Search for the cell housing the specified text and yield its [X, Y] center coordinate. 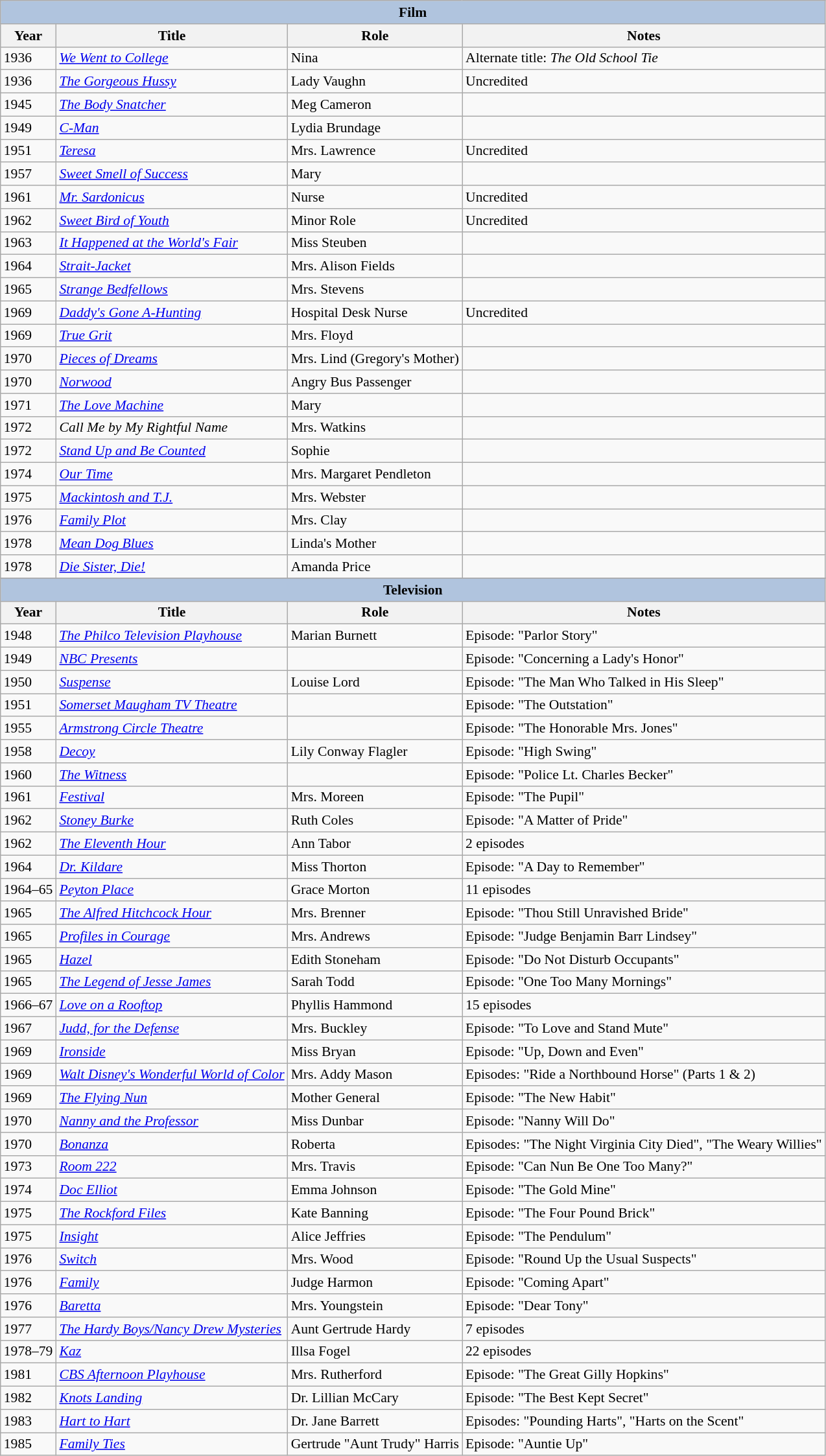
Episode: "A Matter of Pride" [644, 821]
Norwood [171, 382]
C-Man [171, 128]
Episode: "To Love and Stand Mute" [644, 1029]
Kaz [171, 1352]
Episode: "Police Lt. Charles Becker" [644, 775]
Hospital Desk Nurse [375, 312]
Episode: "Judge Benjamin Barr Lindsey" [644, 936]
Amanda Price [375, 567]
Episode: "The Honorable Mrs. Jones" [644, 729]
Family [171, 1283]
Episodes: "Ride a Northbound Horse" (Parts 1 & 2) [644, 1075]
Episodes: "Pounding Harts", "Harts on the Scent" [644, 1421]
Hart to Hart [171, 1421]
Miss Thorton [375, 867]
Doc Elliot [171, 1190]
Mrs. Addy Mason [375, 1075]
Episode: "Parlor Story" [644, 636]
Bonanza [171, 1144]
Baretta [171, 1306]
Miss Dunbar [375, 1121]
Episode: "The Man Who Talked in His Sleep" [644, 682]
Mother General [375, 1098]
Judge Harmon [375, 1283]
CBS Afternoon Playhouse [171, 1375]
Judd, for the Defense [171, 1029]
Mrs. Alison Fields [375, 266]
Strange Bedfellows [171, 290]
1950 [29, 682]
Die Sister, Die! [171, 567]
1973 [29, 1167]
The Philco Television Playhouse [171, 636]
The Rockford Files [171, 1214]
Stand Up and Be Counted [171, 451]
Ann Tabor [375, 844]
Illsa Fogel [375, 1352]
Miss Bryan [375, 1051]
Episode: "The New Habit" [644, 1098]
Roberta [375, 1144]
1957 [29, 174]
Louise Lord [375, 682]
Mrs. Youngstein [375, 1306]
Ironside [171, 1051]
Lydia Brundage [375, 128]
Room 222 [171, 1167]
Episode: "Up, Down and Even" [644, 1051]
Peyton Place [171, 890]
Emma Johnson [375, 1190]
Mrs. Lind (Gregory's Mother) [375, 359]
1948 [29, 636]
Family Plot [171, 521]
Strait-Jacket [171, 266]
Mrs. Andrews [375, 936]
Decoy [171, 751]
Mackintosh and T.J. [171, 497]
1977 [29, 1329]
1982 [29, 1398]
Mrs. Rutherford [375, 1375]
Our Time [171, 475]
Episode: "High Swing" [644, 751]
Knots Landing [171, 1398]
Film [413, 12]
The Alfred Hitchcock Hour [171, 913]
Nanny and the Professor [171, 1121]
Angry Bus Passenger [375, 382]
Dr. Kildare [171, 867]
Mrs. Buckley [375, 1029]
Walt Disney's Wonderful World of Color [171, 1075]
Episode: "The Pendulum" [644, 1236]
NBC Presents [171, 659]
Episode: "Auntie Up" [644, 1444]
Sophie [375, 451]
1960 [29, 775]
Alice Jeffries [375, 1236]
Daddy's Gone A-Hunting [171, 312]
Dr. Jane Barrett [375, 1421]
Miss Steuben [375, 243]
Mrs. Lawrence [375, 151]
The Witness [171, 775]
Lady Vaughn [375, 82]
Minor Role [375, 220]
2 episodes [644, 844]
1945 [29, 105]
Episode: "Concerning a Lady's Honor" [644, 659]
Episode: "Can Nun Be One Too Many?" [644, 1167]
Call Me by My Rightful Name [171, 428]
Episode: "The Pupil" [644, 797]
Episodes: "The Night Virginia City Died", "The Weary Willies" [644, 1144]
Hazel [171, 959]
1971 [29, 405]
Mrs. Stevens [375, 290]
It Happened at the World's Fair [171, 243]
Profiles in Courage [171, 936]
The Gorgeous Hussy [171, 82]
Episode: "Coming Apart" [644, 1283]
Suspense [171, 682]
Alternate title: The Old School Tie [644, 58]
Episode: "The Best Kept Secret" [644, 1398]
Mrs. Floyd [375, 336]
Mrs. Margaret Pendleton [375, 475]
Armstrong Circle Theatre [171, 729]
1958 [29, 751]
Mrs. Moreen [375, 797]
Episode: "Dear Tony" [644, 1306]
Mrs. Webster [375, 497]
1985 [29, 1444]
Nina [375, 58]
Episode: "A Day to Remember" [644, 867]
Episode: "The Outstation" [644, 705]
7 episodes [644, 1329]
15 episodes [644, 1005]
11 episodes [644, 890]
Meg Cameron [375, 105]
Episode: "The Great Gilly Hopkins" [644, 1375]
1955 [29, 729]
Mrs. Clay [375, 521]
1966–67 [29, 1005]
Phyllis Hammond [375, 1005]
The Legend of Jesse James [171, 982]
The Eleventh Hour [171, 844]
Mean Dog Blues [171, 544]
Gertrude "Aunt Trudy" Harris [375, 1444]
Edith Stoneham [375, 959]
Ruth Coles [375, 821]
Pieces of Dreams [171, 359]
Episode: "Nanny Will Do" [644, 1121]
Mrs. Wood [375, 1260]
The Flying Nun [171, 1098]
Episode: "Thou Still Unravished Bride" [644, 913]
1964–65 [29, 890]
1967 [29, 1029]
Episode: "Round Up the Usual Suspects" [644, 1260]
Sweet Smell of Success [171, 174]
Sweet Bird of Youth [171, 220]
The Body Snatcher [171, 105]
The Hardy Boys/Nancy Drew Mysteries [171, 1329]
Marian Burnett [375, 636]
Switch [171, 1260]
We Went to College [171, 58]
True Grit [171, 336]
The Love Machine [171, 405]
Insight [171, 1236]
Stoney Burke [171, 821]
Aunt Gertrude Hardy [375, 1329]
Mrs. Watkins [375, 428]
Somerset Maugham TV Theatre [171, 705]
Episode: "One Too Many Mornings" [644, 982]
Grace Morton [375, 890]
Sarah Todd [375, 982]
Family Ties [171, 1444]
Episode: "The Gold Mine" [644, 1190]
1981 [29, 1375]
22 episodes [644, 1352]
Kate Banning [375, 1214]
Episode: "Do Not Disturb Occupants" [644, 959]
Linda's Mother [375, 544]
Television [413, 590]
Teresa [171, 151]
Lily Conway Flagler [375, 751]
1963 [29, 243]
Love on a Rooftop [171, 1005]
Episode: "The Four Pound Brick" [644, 1214]
1983 [29, 1421]
Mrs. Travis [375, 1167]
Festival [171, 797]
Mr. Sardonicus [171, 197]
Dr. Lillian McCary [375, 1398]
Mrs. Brenner [375, 913]
Nurse [375, 197]
1978–79 [29, 1352]
